Extract the [x, y] coordinate from the center of the cell holding the provided text.  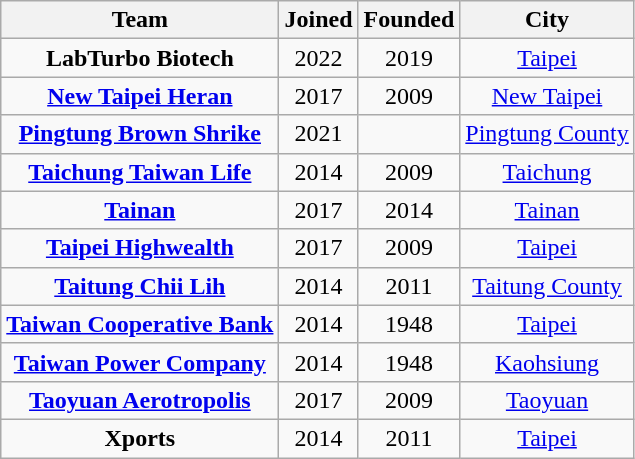
Taoyuan [547, 400]
Taiwan Power Company [140, 362]
LabTurbo Biotech [140, 58]
Taichung [547, 172]
Taipei Highwealth [140, 248]
Xports [140, 438]
City [547, 20]
Taitung County [547, 286]
Founded [409, 20]
2019 [409, 58]
2022 [318, 58]
Taiwan Cooperative Bank [140, 324]
New Taipei [547, 96]
Kaohsiung [547, 362]
Joined [318, 20]
Taitung Chii Lih [140, 286]
Taoyuan Aerotropolis [140, 400]
2021 [318, 134]
Pingtung Brown Shrike [140, 134]
Taichung Taiwan Life [140, 172]
New Taipei Heran [140, 96]
Team [140, 20]
Pingtung County [547, 134]
